Output the [X, Y] coordinate of the center of the cell containing the given text.  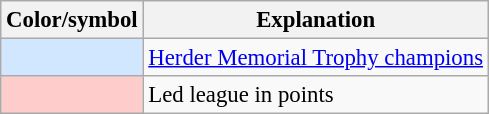
Herder Memorial Trophy champions [316, 58]
Color/symbol [72, 20]
Led league in points [316, 95]
Explanation [316, 20]
